Output the [x, y] coordinate of the center of the cell containing the given text.  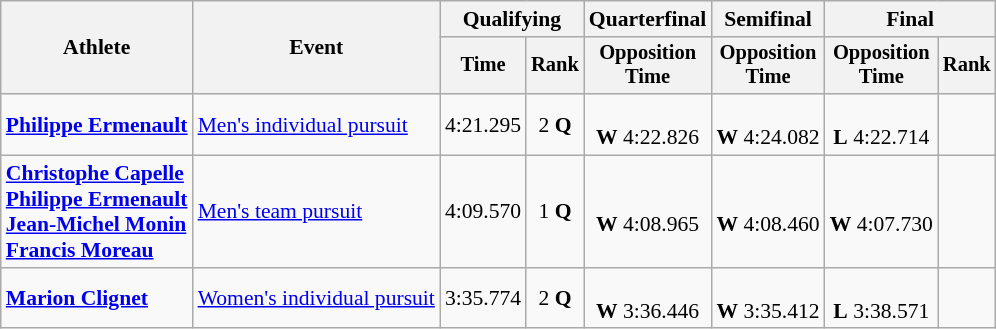
Qualifying [512, 19]
Marion Clignet [97, 298]
L 3:38.571 [882, 298]
W 4:08.965 [648, 212]
Time [483, 66]
4:09.570 [483, 212]
L 4:22.714 [882, 124]
1 Q [555, 212]
W 3:35.412 [768, 298]
W 4:24.082 [768, 124]
Quarterfinal [648, 19]
W 3:36.446 [648, 298]
Christophe Capelle Philippe Ermenault Jean-Michel Monin Francis Moreau [97, 212]
W 4:08.460 [768, 212]
Women's individual pursuit [316, 298]
3:35.774 [483, 298]
Semifinal [768, 19]
Athlete [97, 48]
Philippe Ermenault [97, 124]
Men's team pursuit [316, 212]
W 4:22.826 [648, 124]
4:21.295 [483, 124]
Event [316, 48]
Final [910, 19]
Men's individual pursuit [316, 124]
W 4:07.730 [882, 212]
